Output the (x, y) coordinate of the center of the cell containing the given text.  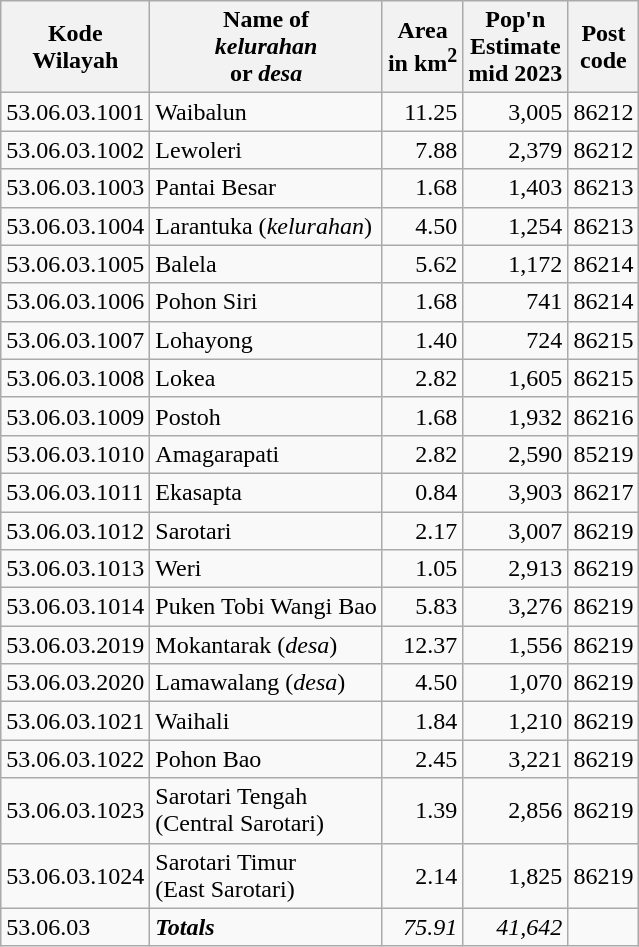
Larantuka (kelurahan) (266, 226)
53.06.03.1008 (76, 378)
Mokantarak (desa) (266, 645)
53.06.03.1014 (76, 607)
53.06.03.1023 (76, 810)
Pohon Siri (266, 302)
3,903 (516, 492)
53.06.03.1005 (76, 264)
53.06.03.1021 (76, 721)
Postcode (604, 47)
1.40 (422, 340)
1,070 (516, 683)
1,172 (516, 264)
Name of kelurahan or desa (266, 47)
3,276 (516, 607)
53.06.03.1001 (76, 112)
Sarotari (266, 531)
Waibalun (266, 112)
2.14 (422, 876)
Lokea (266, 378)
Weri (266, 569)
53.06.03.1009 (76, 416)
724 (516, 340)
53.06.03.1011 (76, 492)
Ekasapta (266, 492)
53.06.03.1004 (76, 226)
2,913 (516, 569)
3,007 (516, 531)
KodeWilayah (76, 47)
1,210 (516, 721)
7.88 (422, 150)
41,642 (516, 927)
1,403 (516, 188)
0.84 (422, 492)
Amagarapati (266, 454)
86216 (604, 416)
1.05 (422, 569)
Totals (266, 927)
2.17 (422, 531)
Balela (266, 264)
53.06.03 (76, 927)
75.91 (422, 927)
12.37 (422, 645)
Pantai Besar (266, 188)
53.06.03.2020 (76, 683)
1.84 (422, 721)
2,590 (516, 454)
53.06.03.1024 (76, 876)
Waihali (266, 721)
53.06.03.1002 (76, 150)
53.06.03.1003 (76, 188)
Lohayong (266, 340)
53.06.03.1022 (76, 759)
1,825 (516, 876)
Lamawalang (desa) (266, 683)
Lewoleri (266, 150)
Pop'nEstimatemid 2023 (516, 47)
53.06.03.1012 (76, 531)
5.62 (422, 264)
Sarotari Timur (East Sarotari) (266, 876)
2.45 (422, 759)
85219 (604, 454)
5.83 (422, 607)
1.39 (422, 810)
53.06.03.1013 (76, 569)
11.25 (422, 112)
53.06.03.2019 (76, 645)
Area in km2 (422, 47)
1,932 (516, 416)
2,379 (516, 150)
1,605 (516, 378)
1,254 (516, 226)
Pohon Bao (266, 759)
53.06.03.1006 (76, 302)
Puken Tobi Wangi Bao (266, 607)
2,856 (516, 810)
741 (516, 302)
53.06.03.1007 (76, 340)
1,556 (516, 645)
Sarotari Tengah (Central Sarotari) (266, 810)
53.06.03.1010 (76, 454)
86217 (604, 492)
3,221 (516, 759)
Postoh (266, 416)
3,005 (516, 112)
